For the text-containing cell, return its midpoint in [X, Y] coordinate format. 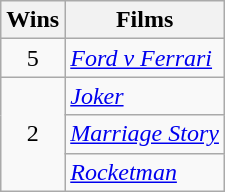
Films [145, 20]
2 [33, 134]
Marriage Story [145, 134]
Ford v Ferrari [145, 58]
Wins [33, 20]
Rocketman [145, 172]
Joker [145, 96]
5 [33, 58]
